Locate the cell with the specified text and output its [X, Y] center coordinate. 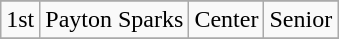
Senior [301, 20]
Payton Sparks [114, 20]
Center [226, 20]
1st [20, 20]
